Pinpoint the cell where the given text exists, returning its (x, y) midpoint coordinate. 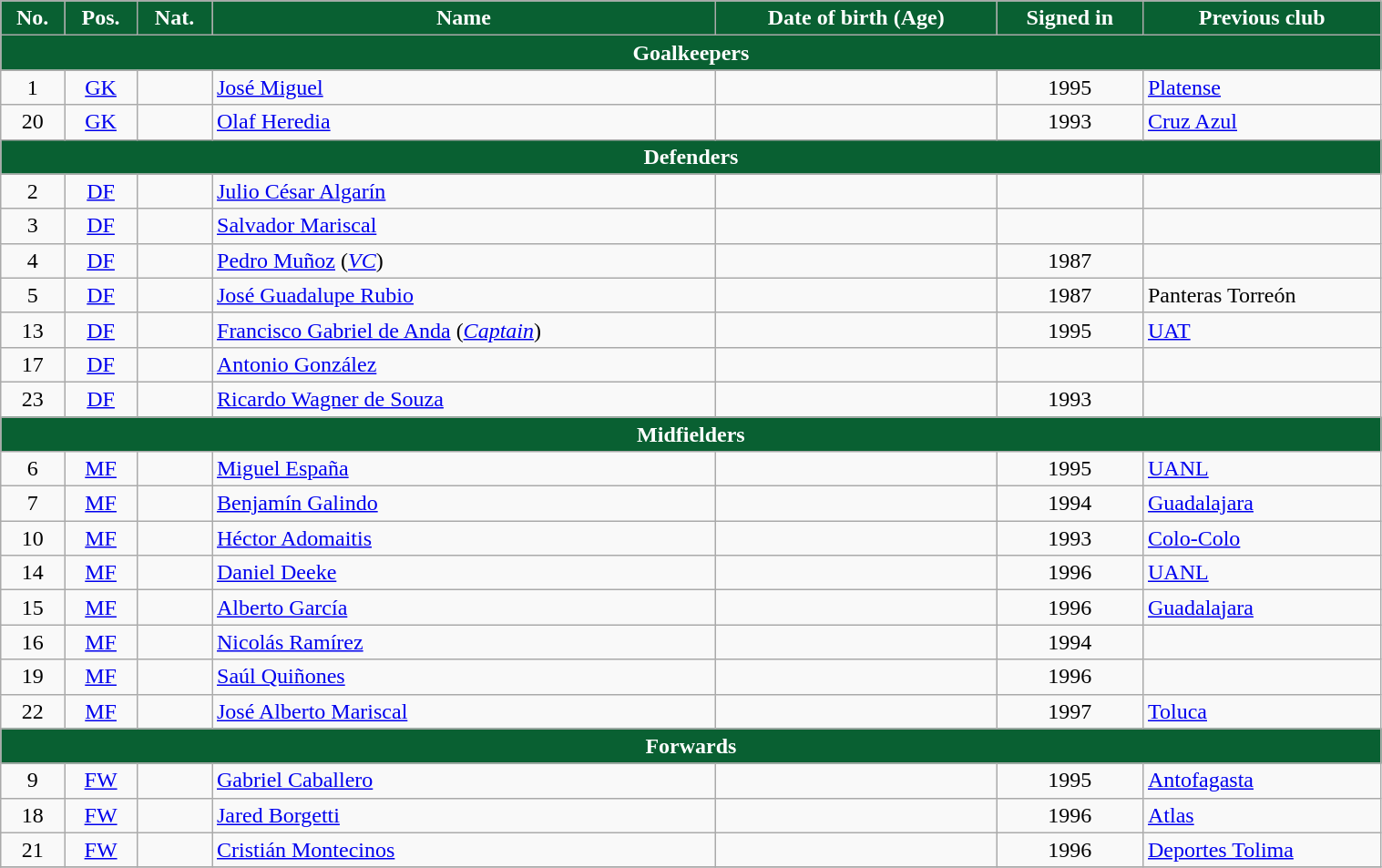
José Guadalupe Rubio (463, 295)
Previous club (1262, 18)
Francisco Gabriel de Anda (Captain) (463, 330)
17 (33, 364)
Goalkeepers (691, 53)
13 (33, 330)
20 (33, 122)
14 (33, 573)
10 (33, 538)
José Miguel (463, 87)
Date of birth (Age) (856, 18)
4 (33, 260)
Ricardo Wagner de Souza (463, 399)
Panteras Torreón (1262, 295)
3 (33, 226)
Cristián Montecinos (463, 850)
Miguel España (463, 469)
Colo-Colo (1262, 538)
22 (33, 711)
Antonio González (463, 364)
UAT (1262, 330)
Gabriel Caballero (463, 781)
19 (33, 677)
Name (463, 18)
Platense (1262, 87)
Héctor Adomaitis (463, 538)
Olaf Heredia (463, 122)
Atlas (1262, 815)
Pedro Muñoz (VC) (463, 260)
Pos. (101, 18)
Salvador Mariscal (463, 226)
18 (33, 815)
7 (33, 504)
Antofagasta (1262, 781)
Midfielders (691, 434)
Benjamín Galindo (463, 504)
5 (33, 295)
Nat. (175, 18)
Signed in (1070, 18)
No. (33, 18)
1997 (1070, 711)
Defenders (691, 157)
9 (33, 781)
Alberto García (463, 608)
Toluca (1262, 711)
Cruz Azul (1262, 122)
21 (33, 850)
6 (33, 469)
23 (33, 399)
Nicolás Ramírez (463, 642)
Forwards (691, 746)
Saúl Quiñones (463, 677)
Deportes Tolima (1262, 850)
Daniel Deeke (463, 573)
Julio César Algarín (463, 191)
Jared Borgetti (463, 815)
1 (33, 87)
2 (33, 191)
16 (33, 642)
José Alberto Mariscal (463, 711)
15 (33, 608)
